Return [X, Y] of the center of cell containing provided text 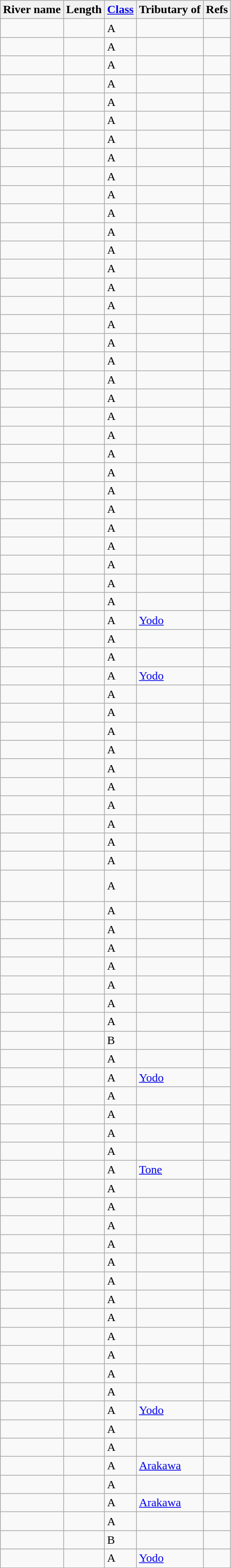
Tone [170, 1170]
Tributary of [170, 10]
Class [120, 10]
Length [84, 10]
Refs [217, 10]
River name [32, 10]
